Pinpoint the cell where the given text exists, returning its (X, Y) midpoint coordinate. 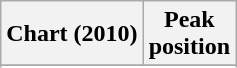
Chart (2010) (72, 34)
Peakposition (189, 34)
